Extract the (X, Y) coordinate from the center of the cell holding the provided text.  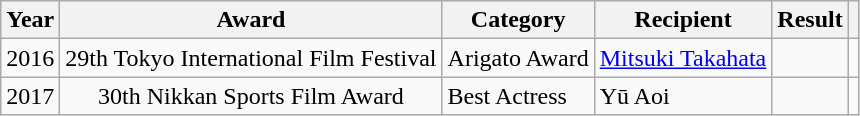
2017 (30, 96)
Category (518, 20)
2016 (30, 58)
30th Nikkan Sports Film Award (251, 96)
Year (30, 20)
Result (810, 20)
29th Tokyo International Film Festival (251, 58)
Award (251, 20)
Arigato Award (518, 58)
Yū Aoi (683, 96)
Best Actress (518, 96)
Mitsuki Takahata (683, 58)
Recipient (683, 20)
